Return the [x, y] coordinate for the center point of the cell that contains the specified text.  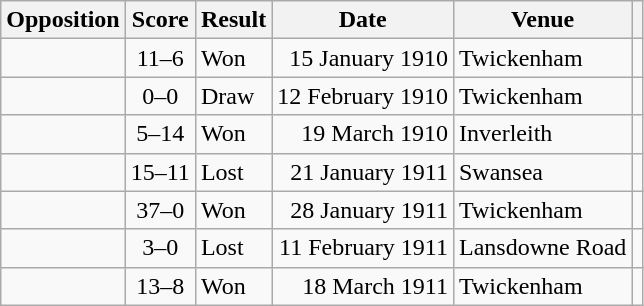
12 February 1910 [363, 96]
Venue [542, 20]
18 March 1911 [363, 286]
15–11 [160, 172]
11 February 1911 [363, 248]
Result [233, 20]
15 January 1910 [363, 58]
28 January 1911 [363, 210]
19 March 1910 [363, 134]
Lansdowne Road [542, 248]
Draw [233, 96]
37–0 [160, 210]
0–0 [160, 96]
Date [363, 20]
5–14 [160, 134]
Inverleith [542, 134]
21 January 1911 [363, 172]
11–6 [160, 58]
13–8 [160, 286]
Swansea [542, 172]
3–0 [160, 248]
Opposition [63, 20]
Score [160, 20]
